Return the (X, Y) coordinate for the center point of the cell that contains the specified text.  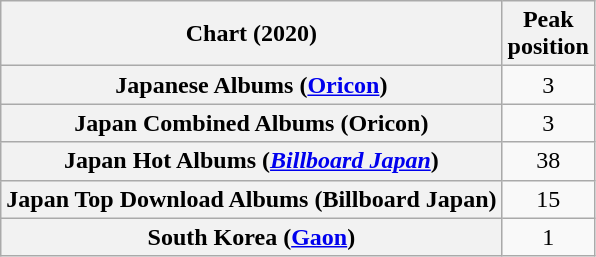
Peakposition (548, 34)
Japan Hot Albums (Billboard Japan) (252, 161)
South Korea (Gaon) (252, 237)
Japanese Albums (Oricon) (252, 85)
38 (548, 161)
Chart (2020) (252, 34)
Japan Top Download Albums (Billboard Japan) (252, 199)
1 (548, 237)
Japan Combined Albums (Oricon) (252, 123)
15 (548, 199)
